Return [X, Y] of the center of cell containing provided text 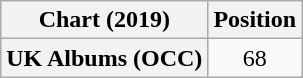
68 [255, 58]
Chart (2019) [104, 20]
Position [255, 20]
UK Albums (OCC) [104, 58]
